Extract the (x, y) coordinate from the center of the cell holding the provided text.  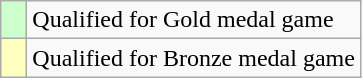
Qualified for Bronze medal game (194, 58)
Qualified for Gold medal game (194, 20)
